Search for the cell housing the specified text and yield its (X, Y) center coordinate. 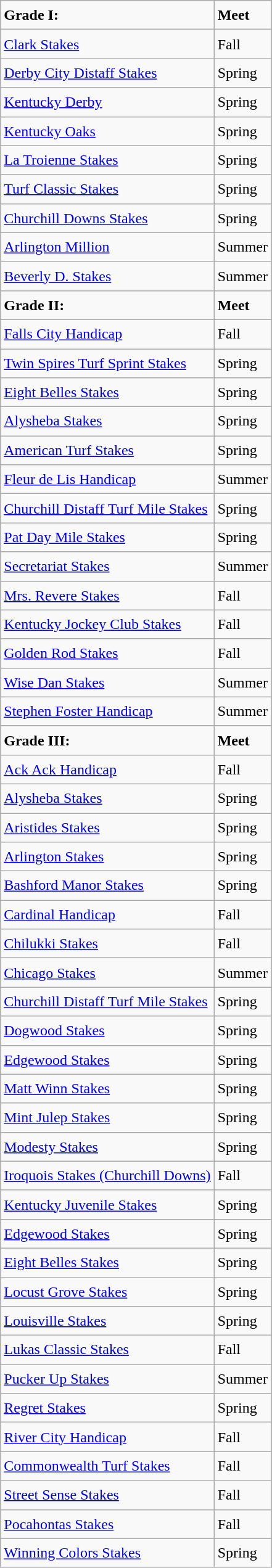
Pocahontas Stakes (107, 1524)
Chilukki Stakes (107, 943)
Wise Dan Stakes (107, 682)
American Turf Stakes (107, 450)
Modesty Stakes (107, 1147)
Kentucky Derby (107, 102)
Iroquois Stakes (Churchill Downs) (107, 1175)
Aristides Stakes (107, 827)
La Troienne Stakes (107, 160)
Turf Classic Stakes (107, 189)
Bashford Manor Stakes (107, 885)
Kentucky Oaks (107, 131)
Louisville Stakes (107, 1321)
Commonwealth Turf Stakes (107, 1466)
Grade III: (107, 740)
Fleur de Lis Handicap (107, 480)
Street Sense Stakes (107, 1495)
Churchill Downs Stakes (107, 218)
Mrs. Revere Stakes (107, 596)
Locust Grove Stakes (107, 1292)
Mint Julep Stakes (107, 1117)
Kentucky Juvenile Stakes (107, 1205)
Pucker Up Stakes (107, 1379)
Falls City Handicap (107, 334)
Dogwood Stakes (107, 1031)
Stephen Foster Handicap (107, 712)
Ack Ack Handicap (107, 770)
Secretariat Stakes (107, 566)
Chicago Stakes (107, 973)
River City Handicap (107, 1437)
Matt Winn Stakes (107, 1089)
Arlington Stakes (107, 857)
Beverly D. Stakes (107, 276)
Cardinal Handicap (107, 915)
Lukas Classic Stakes (107, 1350)
Twin Spires Turf Sprint Stakes (107, 364)
Kentucky Jockey Club Stakes (107, 624)
Clark Stakes (107, 44)
Derby City Distaff Stakes (107, 73)
Grade II: (107, 305)
Winning Colors Stakes (107, 1553)
Arlington Million (107, 247)
Grade I: (107, 15)
Pat Day Mile Stakes (107, 538)
Regret Stakes (107, 1408)
Golden Rod Stakes (107, 654)
